Scan for the cell matching the given text and deliver its (x, y) coordinate at center. 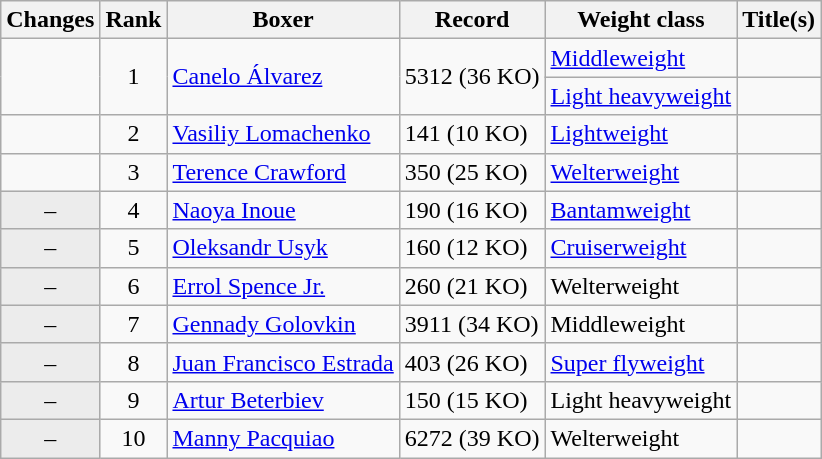
10 (134, 438)
6 (134, 286)
Record (472, 20)
1 (134, 77)
Naoya Inoue (283, 210)
260 (21 KO) (472, 286)
2 (134, 134)
9 (134, 400)
Gennady Golovkin (283, 324)
7 (134, 324)
Super flyweight (641, 362)
Weight class (641, 20)
Vasiliy Lomachenko (283, 134)
Canelo Álvarez (283, 77)
Juan Francisco Estrada (283, 362)
6272 (39 KO) (472, 438)
3 (134, 172)
5312 (36 KO) (472, 77)
Changes (50, 20)
350 (25 KO) (472, 172)
5 (134, 248)
Title(s) (779, 20)
Errol Spence Jr. (283, 286)
8 (134, 362)
141 (10 KO) (472, 134)
Lightweight (641, 134)
Oleksandr Usyk (283, 248)
403 (26 KO) (472, 362)
190 (16 KO) (472, 210)
4 (134, 210)
3911 (34 KO) (472, 324)
150 (15 KO) (472, 400)
Boxer (283, 20)
Artur Beterbiev (283, 400)
Rank (134, 20)
Terence Crawford (283, 172)
Cruiserweight (641, 248)
160 (12 KO) (472, 248)
Manny Pacquiao (283, 438)
Bantamweight (641, 210)
